Return [x, y] of the center of cell containing provided text 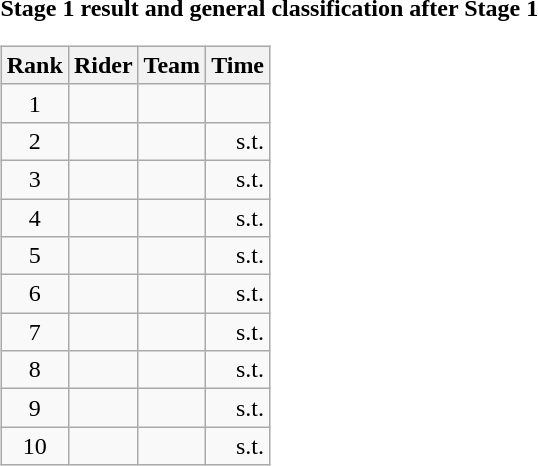
Rider [103, 65]
1 [34, 103]
4 [34, 217]
Time [238, 65]
3 [34, 179]
2 [34, 141]
Rank [34, 65]
7 [34, 332]
Team [172, 65]
10 [34, 446]
9 [34, 408]
8 [34, 370]
6 [34, 294]
5 [34, 256]
